For the text-containing cell, return its midpoint in (X, Y) coordinate format. 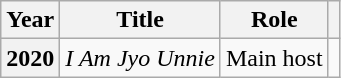
Role (274, 20)
Title (140, 20)
I Am Jyo Unnie (140, 58)
Main host (274, 58)
Year (30, 20)
2020 (30, 58)
